Extract the (x, y) coordinate from the center of the cell holding the provided text.  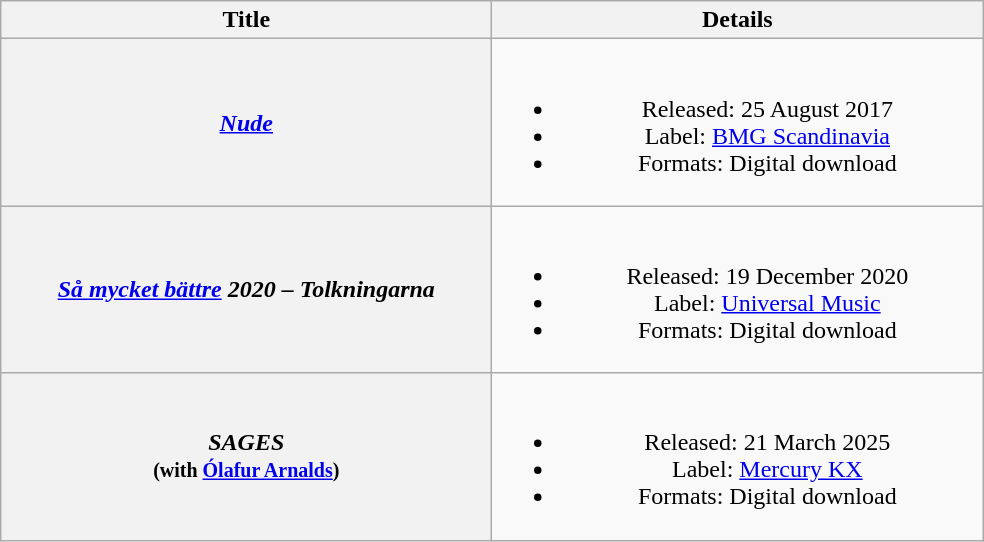
Released: 25 August 2017Label: BMG ScandinaviaFormats: Digital download (738, 122)
Så mycket bättre 2020 – Tolkningarna (246, 290)
Nude (246, 122)
Details (738, 20)
Released: 19 December 2020Label: Universal MusicFormats: Digital download (738, 290)
SAGES (with Ólafur Arnalds) (246, 456)
Released: 21 March 2025Label: Mercury KXFormats: Digital download (738, 456)
Title (246, 20)
